Extract the (X, Y) coordinate from the center of the cell holding the provided text.  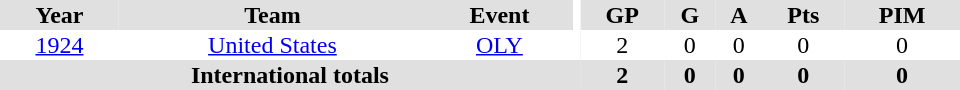
Event (500, 15)
Team (272, 15)
Pts (804, 15)
1924 (60, 45)
Year (60, 15)
GP (622, 15)
International totals (290, 75)
PIM (902, 15)
G (690, 15)
OLY (500, 45)
A (738, 15)
United States (272, 45)
